Detect which cell encompasses the target text, then output its [X, Y] center coordinate. 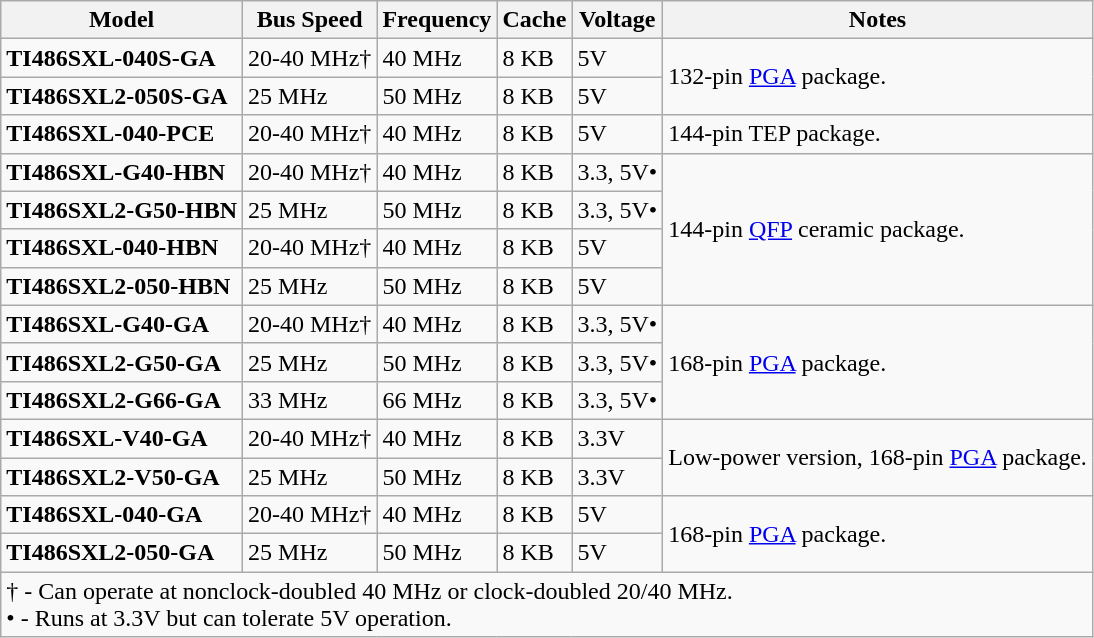
TI486SXL2-G66-GA [122, 400]
TI486SXL2-G50-GA [122, 362]
144-pin TEP package. [878, 134]
TI486SXL-040-GA [122, 515]
TI486SXL2-050S-GA [122, 96]
TI486SXL2-050-GA [122, 553]
TI486SXL-040-PCE [122, 134]
TI486SXL2-050-HBN [122, 286]
132-pin PGA package. [878, 77]
Notes [878, 20]
33 MHz [310, 400]
TI486SXL-V40-GA [122, 438]
144-pin QFP ceramic package. [878, 229]
† - Can operate at nonclock-doubled 40 MHz or clock-doubled 20/40 MHz.• - Runs at 3.3V but can tolerate 5V operation. [547, 604]
TI486SXL-G40-HBN [122, 172]
Low-power version, 168-pin PGA package. [878, 457]
TI486SXL-040-HBN [122, 248]
TI486SXL2-V50-GA [122, 477]
TI486SXL-G40-GA [122, 324]
Cache [534, 20]
Frequency [437, 20]
TI486SXL2-G50-HBN [122, 210]
Voltage [618, 20]
TI486SXL-040S-GA [122, 58]
Model [122, 20]
66 MHz [437, 400]
Bus Speed [310, 20]
